Output the [x, y] coordinate of the center of the cell containing the given text.  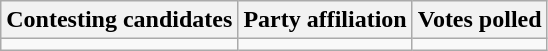
Party affiliation [325, 20]
Contesting candidates [120, 20]
Votes polled [480, 20]
